Determine the [x, y] coordinate at the center of the cell enclosing the given text.  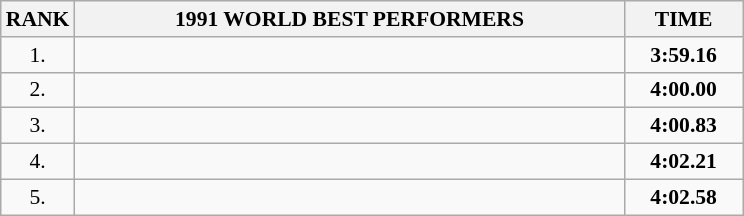
3:59.16 [684, 55]
4:02.58 [684, 197]
4. [38, 162]
1. [38, 55]
4:00.00 [684, 90]
RANK [38, 19]
1991 WORLD BEST PERFORMERS [349, 19]
5. [38, 197]
4:00.83 [684, 126]
4:02.21 [684, 162]
2. [38, 90]
3. [38, 126]
TIME [684, 19]
